Search for the cell housing the specified text and yield its [X, Y] center coordinate. 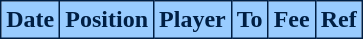
Fee [292, 20]
Position [107, 20]
Ref [338, 20]
Date [30, 20]
To [250, 20]
Player [193, 20]
